Provide the (X, Y) coordinate of the cell's center where the given text is located.  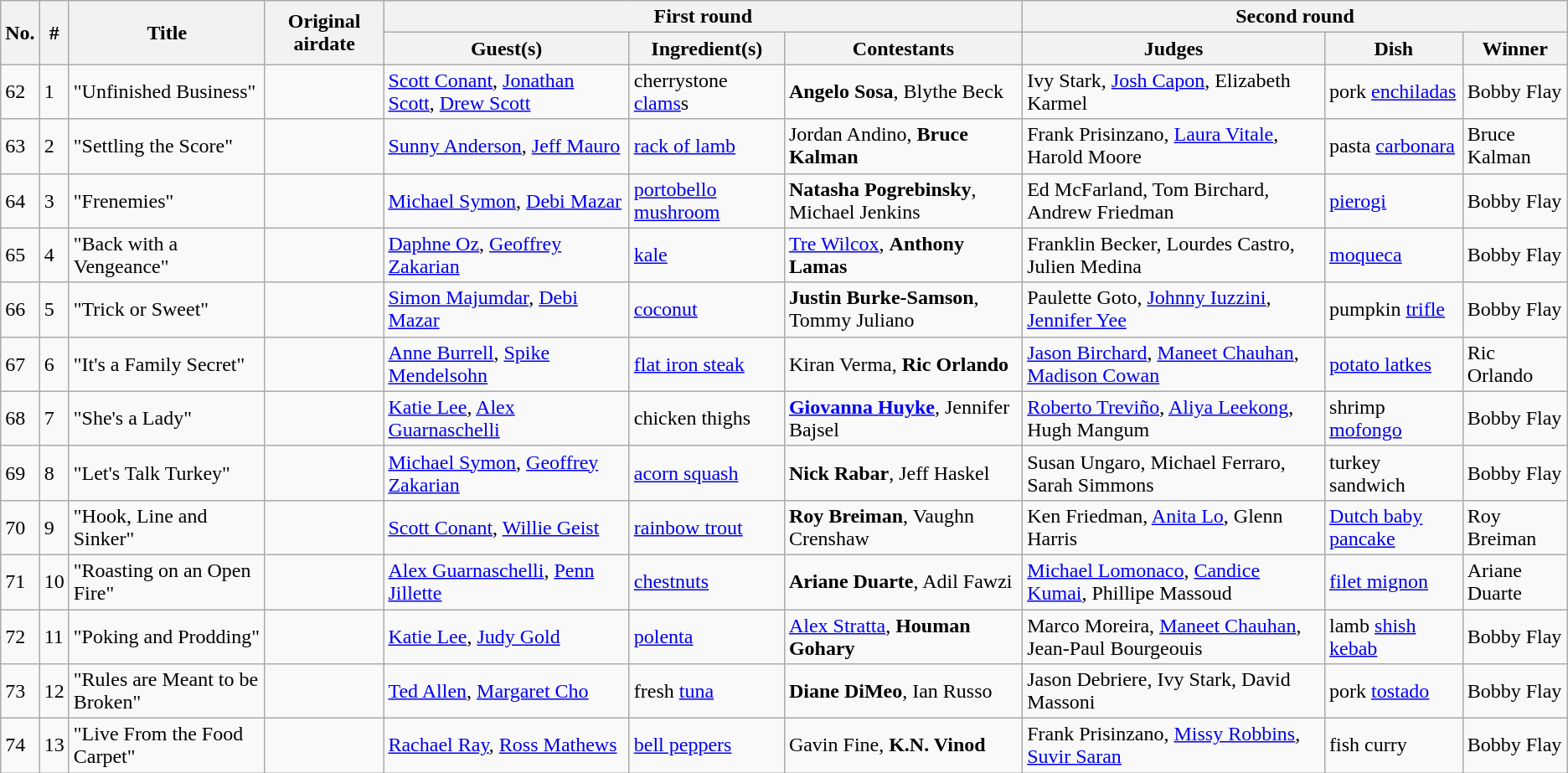
Title (167, 33)
Ivy Stark, Josh Capon, Elizabeth Karmel (1174, 92)
9 (54, 528)
Alex Stratta, Houman Gohary (903, 636)
Frank Prisinzano, Laura Vitale, Harold Moore (1174, 146)
filet mignon (1394, 581)
pork tostado (1394, 692)
"It's a Family Secret" (167, 363)
pierogi (1394, 201)
70 (20, 528)
10 (54, 581)
67 (20, 363)
Dish (1394, 49)
Dutch baby pancake (1394, 528)
Roy Breiman (1514, 528)
Natasha Pogrebinsky, Michael Jenkins (903, 201)
Original airdate (324, 33)
Contestants (903, 49)
No. (20, 33)
"Let's Talk Turkey" (167, 472)
4 (54, 255)
"She's a Lady" (167, 419)
5 (54, 310)
potato latkes (1394, 363)
Ric Orlando (1514, 363)
pork enchiladas (1394, 92)
Ariane Duarte (1514, 581)
Katie Lee, Judy Gold (506, 636)
66 (20, 310)
"Back with a Vengeance" (167, 255)
62 (20, 92)
11 (54, 636)
Katie Lee, Alex Guarnaschelli (506, 419)
cherrystone clamss (707, 92)
Sunny Anderson, Jeff Mauro (506, 146)
Bruce Kalman (1514, 146)
Scott Conant, Jonathan Scott, Drew Scott (506, 92)
moqueca (1394, 255)
Rachael Ray, Ross Mathews (506, 745)
68 (20, 419)
# (54, 33)
rainbow trout (707, 528)
8 (54, 472)
Giovanna Huyke, Jennifer Bajsel (903, 419)
"Hook, Line and Sinker" (167, 528)
portobello mushroom (707, 201)
rack of lamb (707, 146)
Michael Lomonaco, Candice Kumai, Phillipe Massoud (1174, 581)
3 (54, 201)
Anne Burrell, Spike Mendelsohn (506, 363)
"Settling the Score" (167, 146)
65 (20, 255)
pumpkin trifle (1394, 310)
"Unfinished Business" (167, 92)
"Live From the Food Carpet" (167, 745)
Alex Guarnaschelli, Penn Jillette (506, 581)
Jason Debriere, Ivy Stark, David Massoni (1174, 692)
coconut (707, 310)
Scott Conant, Willie Geist (506, 528)
kale (707, 255)
"Roasting on an Open Fire" (167, 581)
Guest(s) (506, 49)
Franklin Becker, Lourdes Castro, Julien Medina (1174, 255)
Roberto Treviño, Aliya Leekong, Hugh Mangum (1174, 419)
Tre Wilcox, Anthony Lamas (903, 255)
flat iron steak (707, 363)
6 (54, 363)
64 (20, 201)
Diane DiMeo, Ian Russo (903, 692)
69 (20, 472)
Justin Burke-Samson, Tommy Juliano (903, 310)
Michael Symon, Debi Mazar (506, 201)
Judges (1174, 49)
pasta carbonara (1394, 146)
12 (54, 692)
Ted Allen, Margaret Cho (506, 692)
acorn squash (707, 472)
Ed McFarland, Tom Birchard, Andrew Friedman (1174, 201)
71 (20, 581)
fresh tuna (707, 692)
Ken Friedman, Anita Lo, Glenn Harris (1174, 528)
Winner (1514, 49)
shrimp mofongo (1394, 419)
bell peppers (707, 745)
Gavin Fine, K.N. Vinod (903, 745)
1 (54, 92)
Ariane Duarte, Adil Fawzi (903, 581)
Jason Birchard, Maneet Chauhan, Madison Cowan (1174, 363)
lamb shish kebab (1394, 636)
"Poking and Prodding" (167, 636)
"Frenemies" (167, 201)
73 (20, 692)
13 (54, 745)
Daphne Oz, Geoffrey Zakarian (506, 255)
Ingredient(s) (707, 49)
74 (20, 745)
2 (54, 146)
First round (704, 17)
Angelo Sosa, Blythe Beck (903, 92)
turkey sandwich (1394, 472)
Jordan Andino, Bruce Kalman (903, 146)
72 (20, 636)
Second round (1295, 17)
63 (20, 146)
7 (54, 419)
Nick Rabar, Jeff Haskel (903, 472)
Frank Prisinzano, Missy Robbins, Suvir Saran (1174, 745)
Michael Symon, Geoffrey Zakarian (506, 472)
Simon Majumdar, Debi Mazar (506, 310)
Kiran Verma, Ric Orlando (903, 363)
chestnuts (707, 581)
Marco Moreira, Maneet Chauhan, Jean-Paul Bourgeouis (1174, 636)
Susan Ungaro, Michael Ferraro, Sarah Simmons (1174, 472)
Paulette Goto, Johnny Iuzzini, Jennifer Yee (1174, 310)
polenta (707, 636)
"Trick or Sweet" (167, 310)
Roy Breiman, Vaughn Crenshaw (903, 528)
fish curry (1394, 745)
chicken thighs (707, 419)
"Rules are Meant to be Broken" (167, 692)
